Locate the cell with the specified text and output its (x, y) center coordinate. 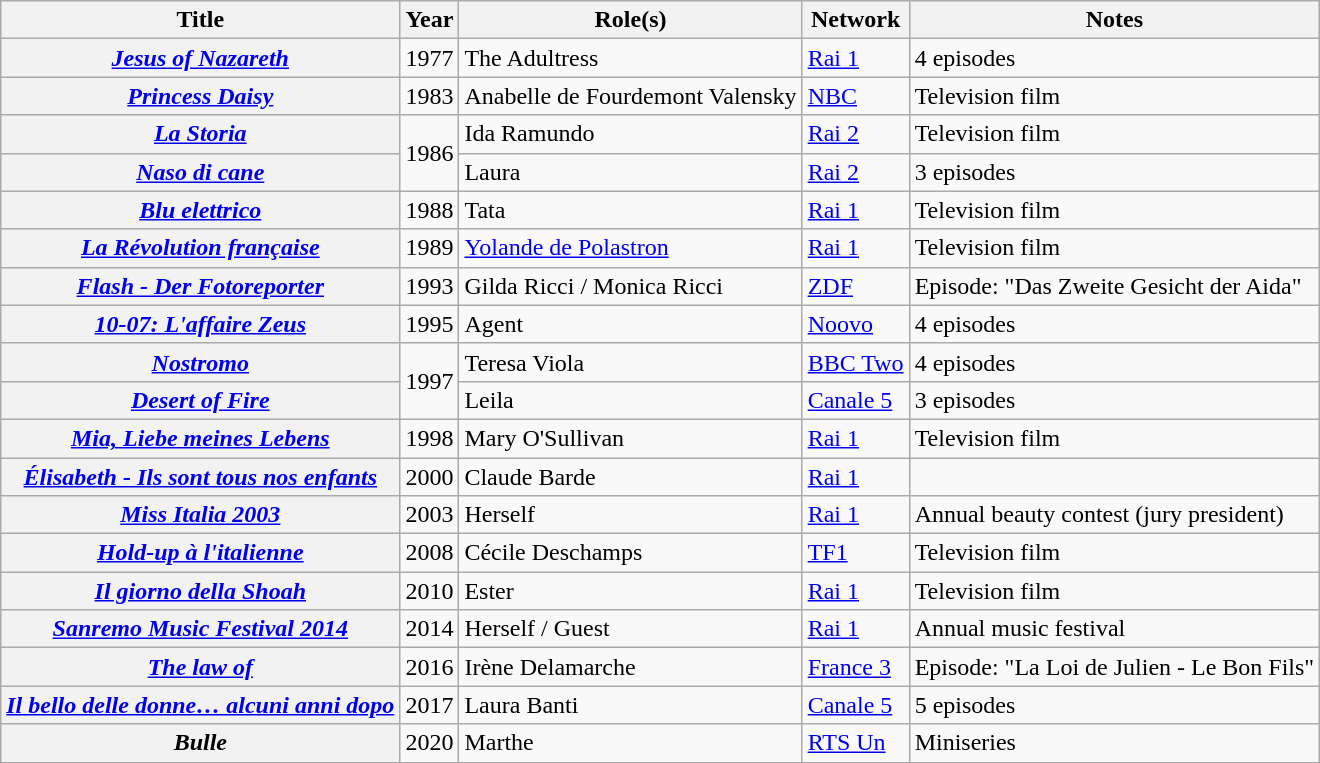
Episode: "La Loi de Julien - Le Bon Fils" (1114, 667)
Gilda Ricci / Monica Ricci (630, 286)
Teresa Viola (630, 362)
10-07: L'affaire Zeus (200, 324)
2008 (430, 553)
Il giorno della Shoah (200, 591)
Herself (630, 515)
Desert of Fire (200, 400)
1983 (430, 96)
Cécile Deschamps (630, 553)
Il bello delle donne… alcuni anni dopo (200, 705)
Anabelle de Fourdemont Valensky (630, 96)
Élisabeth - Ils sont tous nos enfants (200, 477)
BBC Two (856, 362)
Noovo (856, 324)
Bulle (200, 743)
1998 (430, 438)
NBC (856, 96)
Leila (630, 400)
1989 (430, 248)
France 3 (856, 667)
Annual music festival (1114, 629)
Naso di cane (200, 172)
2016 (430, 667)
1995 (430, 324)
Jesus of Nazareth (200, 58)
Herself / Guest (630, 629)
Ida Ramundo (630, 134)
2010 (430, 591)
1977 (430, 58)
Miniseries (1114, 743)
2003 (430, 515)
Blu elettrico (200, 210)
Title (200, 20)
Laura (630, 172)
Laura Banti (630, 705)
Sanremo Music Festival 2014 (200, 629)
Claude Barde (630, 477)
The law of (200, 667)
La Storia (200, 134)
Network (856, 20)
1993 (430, 286)
Marthe (630, 743)
Yolande de Polastron (630, 248)
Princess Daisy (200, 96)
TF1 (856, 553)
La Révolution française (200, 248)
ZDF (856, 286)
The Adultress (630, 58)
Hold-up à l'italienne (200, 553)
Flash - Der Fotoreporter (200, 286)
Year (430, 20)
5 episodes (1114, 705)
2017 (430, 705)
Notes (1114, 20)
Miss Italia 2003 (200, 515)
2020 (430, 743)
Episode: "Das Zweite Gesicht der Aida" (1114, 286)
Irène Delamarche (630, 667)
RTS Un (856, 743)
1986 (430, 153)
Role(s) (630, 20)
2000 (430, 477)
Annual beauty contest (jury president) (1114, 515)
Tata (630, 210)
Ester (630, 591)
Mary O'Sullivan (630, 438)
2014 (430, 629)
1997 (430, 381)
1988 (430, 210)
Agent (630, 324)
Mia, Liebe meines Lebens (200, 438)
Nostromo (200, 362)
